Detect which cell encompasses the target text, then output its [X, Y] center coordinate. 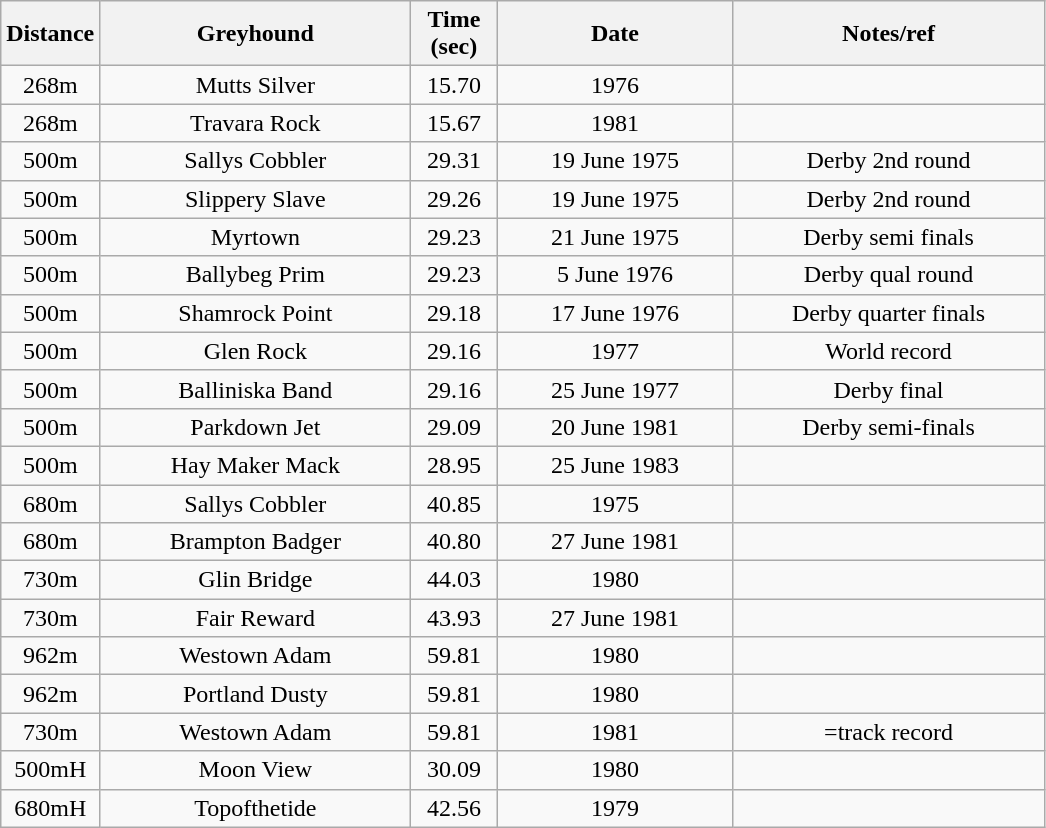
Date [615, 34]
1976 [615, 85]
29.09 [454, 427]
44.03 [454, 580]
20 June 1981 [615, 427]
40.85 [454, 503]
Moon View [256, 770]
Derby semi finals [888, 237]
500mH [50, 770]
Derby final [888, 389]
World record [888, 351]
21 June 1975 [615, 237]
42.56 [454, 808]
Derby quarter finals [888, 313]
Mutts Silver [256, 85]
Balliniska Band [256, 389]
Glin Bridge [256, 580]
29.18 [454, 313]
1979 [615, 808]
25 June 1977 [615, 389]
30.09 [454, 770]
15.70 [454, 85]
Derby qual round [888, 275]
Time (sec) [454, 34]
Myrtown [256, 237]
40.80 [454, 542]
28.95 [454, 465]
Shamrock Point [256, 313]
680mH [50, 808]
5 June 1976 [615, 275]
=track record [888, 732]
Notes/ref [888, 34]
Travara Rock [256, 123]
29.26 [454, 199]
17 June 1976 [615, 313]
Brampton Badger [256, 542]
Greyhound [256, 34]
15.67 [454, 123]
29.31 [454, 161]
1975 [615, 503]
Glen Rock [256, 351]
25 June 1983 [615, 465]
Derby semi-finals [888, 427]
Ballybeg Prim [256, 275]
43.93 [454, 618]
Parkdown Jet [256, 427]
1977 [615, 351]
Slippery Slave [256, 199]
Distance [50, 34]
Portland Dusty [256, 694]
Fair Reward [256, 618]
Topofthetide [256, 808]
Hay Maker Mack [256, 465]
